Find where the given text appears and provide that cell's center as [x, y] coordinate. 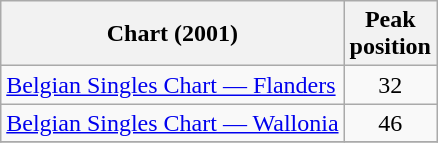
Peakposition [390, 34]
Belgian Singles Chart — Flanders [172, 85]
Chart (2001) [172, 34]
32 [390, 85]
46 [390, 123]
Belgian Singles Chart — Wallonia [172, 123]
